Provide the (X, Y) coordinate of the cell's center where the given text is located.  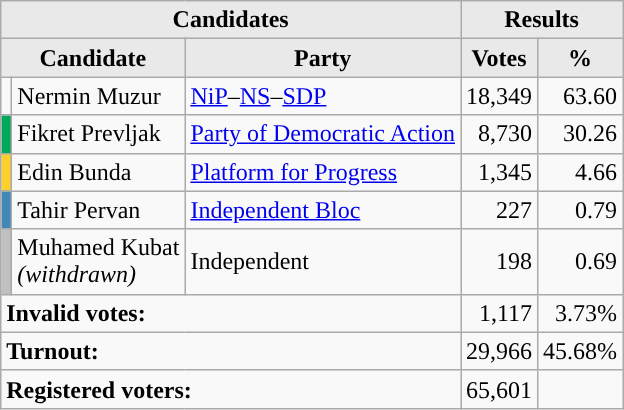
3.73% (580, 313)
Candidates (231, 20)
Tahir Pervan (98, 210)
65,601 (498, 389)
30.26 (580, 134)
198 (498, 262)
0.69 (580, 262)
Votes (498, 58)
Invalid votes: (231, 313)
1,117 (498, 313)
Platform for Progress (323, 172)
Turnout: (231, 351)
Independent Bloc (323, 210)
NiP–NS–SDP (323, 96)
0.79 (580, 210)
Registered voters: (231, 389)
Muhamed Kubat (withdrawn) (98, 262)
4.66 (580, 172)
227 (498, 210)
% (580, 58)
Candidate (93, 58)
45.68% (580, 351)
Party of Democratic Action (323, 134)
Fikret Prevljak (98, 134)
Nermin Muzur (98, 96)
Edin Bunda (98, 172)
Results (541, 20)
18,349 (498, 96)
29,966 (498, 351)
Party (323, 58)
63.60 (580, 96)
1,345 (498, 172)
Independent (323, 262)
8,730 (498, 134)
